Find where the given text appears and provide that cell's center as (x, y) coordinate. 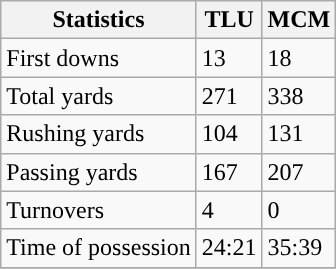
Passing yards (99, 172)
MCM (299, 20)
24:21 (229, 248)
Time of possession (99, 248)
Turnovers (99, 210)
TLU (229, 20)
Rushing yards (99, 134)
131 (299, 134)
167 (229, 172)
First downs (99, 58)
104 (229, 134)
Total yards (99, 96)
Statistics (99, 20)
18 (299, 58)
271 (229, 96)
207 (299, 172)
13 (229, 58)
35:39 (299, 248)
4 (229, 210)
338 (299, 96)
0 (299, 210)
